Locate the cell with the specified text and output its [X, Y] center coordinate. 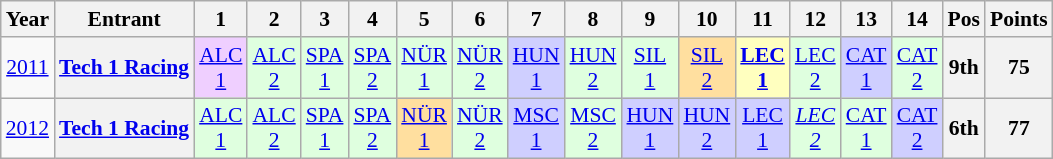
9th [964, 68]
MSC2 [594, 128]
4 [372, 19]
2 [274, 19]
2012 [28, 128]
7 [536, 19]
6 [480, 19]
Points [1019, 19]
1 [220, 19]
8 [594, 19]
14 [918, 19]
77 [1019, 128]
MSC1 [536, 128]
75 [1019, 68]
12 [816, 19]
6th [964, 128]
11 [762, 19]
10 [706, 19]
9 [650, 19]
3 [325, 19]
SIL1 [650, 68]
Pos [964, 19]
5 [424, 19]
SIL2 [706, 68]
2011 [28, 68]
Year [28, 19]
Entrant [124, 19]
13 [866, 19]
